Provide the [X, Y] coordinate of the cell's center where the given text is located.  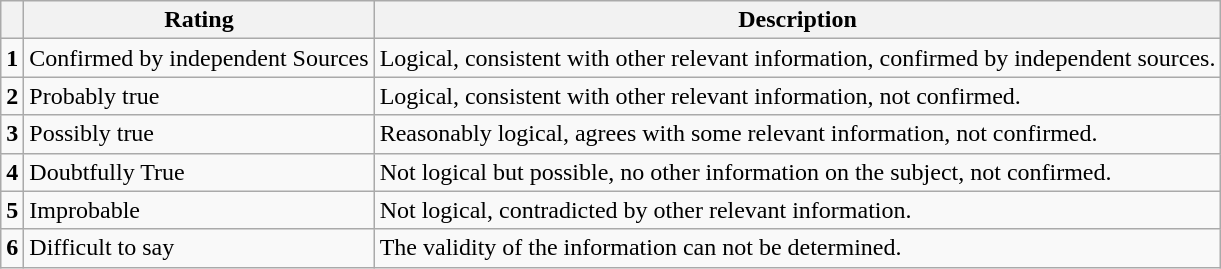
Logical, consistent with other relevant information, not confirmed. [798, 96]
Doubtfully True [199, 172]
Possibly true [199, 134]
Not logical, contradicted by other relevant information. [798, 210]
2 [12, 96]
Difficult to say [199, 248]
Rating [199, 20]
Improbable [199, 210]
Logical, consistent with other relevant information, confirmed by independent sources. [798, 58]
6 [12, 248]
5 [12, 210]
The validity of the information can not be determined. [798, 248]
3 [12, 134]
Probably true [199, 96]
Not logical but possible, no other information on the subject, not confirmed. [798, 172]
1 [12, 58]
Reasonably logical, agrees with some relevant information, not confirmed. [798, 134]
4 [12, 172]
Description [798, 20]
Confirmed by independent Sources [199, 58]
